Find where the given text appears and provide that cell's center as [x, y] coordinate. 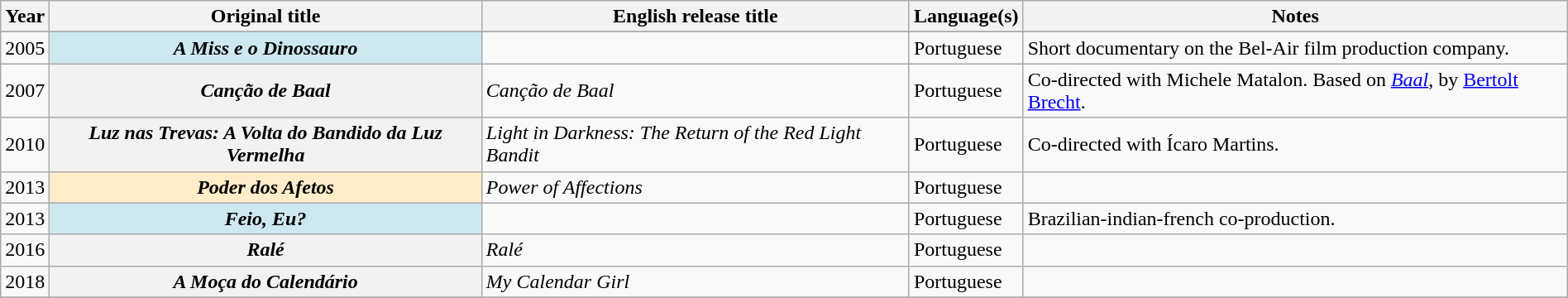
Co-directed with Michele Matalon. Based on Baal, by Bertolt Brecht. [1295, 91]
Poder dos Afetos [266, 187]
2018 [25, 281]
Original title [266, 17]
2007 [25, 91]
Feio, Eu? [266, 219]
Year [25, 17]
2016 [25, 250]
Short documentary on the Bel-Air film production company. [1295, 48]
Notes [1295, 17]
A Miss e o Dinossauro [266, 48]
Co-directed with Ícaro Martins. [1295, 144]
2005 [25, 48]
Brazilian-indian-french co-production. [1295, 219]
2010 [25, 144]
My Calendar Girl [695, 281]
English release title [695, 17]
Power of Affections [695, 187]
Language(s) [966, 17]
Light in Darkness: The Return of the Red Light Bandit [695, 144]
Luz nas Trevas: A Volta do Bandido da Luz Vermelha [266, 144]
A Moça do Calendário [266, 281]
